Capture the cell that displays the provided text and extract its [X, Y] central coordinate. 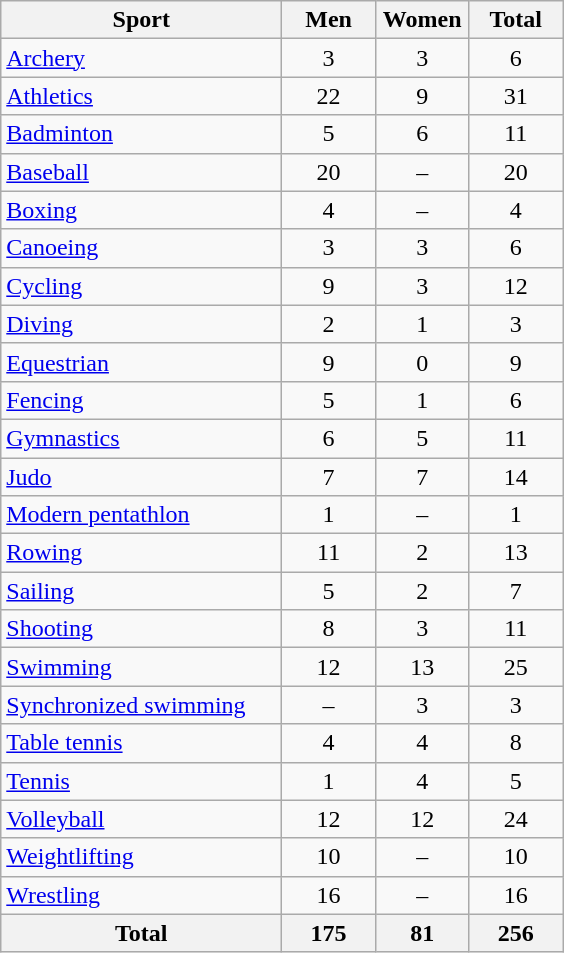
Volleyball [142, 819]
Judo [142, 477]
Canoeing [142, 248]
Gymnastics [142, 438]
Archery [142, 58]
Rowing [142, 553]
Cycling [142, 286]
Tennis [142, 781]
31 [516, 96]
Equestrian [142, 362]
Weightlifting [142, 857]
Badminton [142, 134]
22 [329, 96]
81 [422, 933]
Women [422, 20]
Baseball [142, 172]
0 [422, 362]
Men [329, 20]
Sailing [142, 591]
Sport [142, 20]
Diving [142, 324]
24 [516, 819]
25 [516, 667]
Fencing [142, 400]
175 [329, 933]
Table tennis [142, 743]
Shooting [142, 629]
Boxing [142, 210]
Synchronized swimming [142, 705]
Swimming [142, 667]
256 [516, 933]
14 [516, 477]
Modern pentathlon [142, 515]
Athletics [142, 96]
Wrestling [142, 895]
